Extract the (x, y) coordinate from the center of the cell holding the provided text.  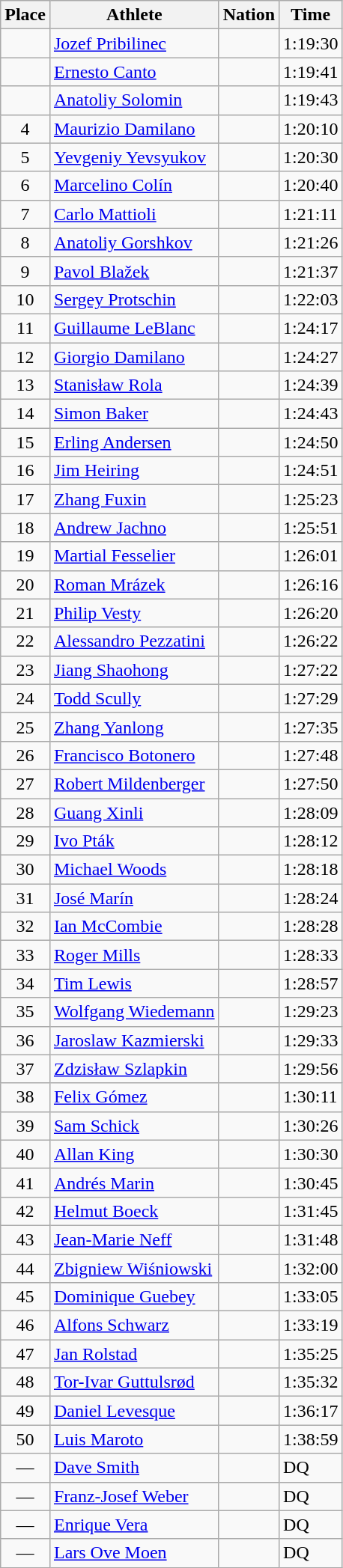
1:20:40 (311, 186)
Jaroslaw Kazmierski (134, 1040)
Ian McCombie (134, 927)
1:26:22 (311, 641)
46 (25, 1326)
23 (25, 670)
Simon Baker (134, 414)
1:27:48 (311, 755)
32 (25, 927)
Erling Andersen (134, 442)
1:33:19 (311, 1326)
Sam Schick (134, 1126)
Pavol Blažek (134, 271)
Dave Smith (134, 1468)
25 (25, 727)
Anatoliy Solomin (134, 100)
Michael Woods (134, 870)
Athlete (134, 15)
1:28:09 (311, 812)
1:24:50 (311, 442)
1:27:50 (311, 784)
Todd Scully (134, 698)
38 (25, 1097)
Ernesto Canto (134, 72)
1:28:24 (311, 898)
Jean-Marie Neff (134, 1239)
Giorgio Damilano (134, 357)
Tim Lewis (134, 983)
Roman Mrázek (134, 585)
1:28:57 (311, 983)
1:29:23 (311, 1012)
Maurizio Damilano (134, 129)
1:21:26 (311, 242)
Robert Mildenberger (134, 784)
Place (25, 15)
Dominique Guebey (134, 1297)
Jim Heiring (134, 471)
1:28:28 (311, 927)
1:30:11 (311, 1097)
1:27:29 (311, 698)
30 (25, 870)
29 (25, 841)
35 (25, 1012)
1:28:12 (311, 841)
47 (25, 1354)
Tor-Ivar Guttulsrød (134, 1382)
13 (25, 385)
Ivo Pták (134, 841)
1:27:35 (311, 727)
9 (25, 271)
Francisco Botonero (134, 755)
28 (25, 812)
1:24:17 (311, 328)
45 (25, 1297)
16 (25, 471)
1:31:48 (311, 1239)
1:20:10 (311, 129)
20 (25, 585)
Luis Maroto (134, 1439)
Roger Mills (134, 955)
26 (25, 755)
7 (25, 214)
33 (25, 955)
1:21:11 (311, 214)
1:26:16 (311, 585)
Alessandro Pezzatini (134, 641)
Jozef Pribilinec (134, 43)
19 (25, 556)
27 (25, 784)
41 (25, 1183)
Zhang Yanlong (134, 727)
22 (25, 641)
Nation (249, 15)
44 (25, 1269)
Alfons Schwarz (134, 1326)
1:30:26 (311, 1126)
Yevgeniy Yevsyukov (134, 157)
24 (25, 698)
1:20:30 (311, 157)
1:19:43 (311, 100)
49 (25, 1411)
31 (25, 898)
1:19:30 (311, 43)
Felix Gómez (134, 1097)
1:33:05 (311, 1297)
Anatoliy Gorshkov (134, 242)
Carlo Mattioli (134, 214)
1:27:22 (311, 670)
1:38:59 (311, 1439)
Philip Vesty (134, 613)
1:28:33 (311, 955)
42 (25, 1211)
Zbigniew Wiśniowski (134, 1269)
Zdzisław Szlapkin (134, 1069)
1:21:37 (311, 271)
1:35:25 (311, 1354)
Martial Fesselier (134, 556)
Zhang Fuxin (134, 499)
Daniel Levesque (134, 1411)
Jan Rolstad (134, 1354)
36 (25, 1040)
34 (25, 983)
Wolfgang Wiedemann (134, 1012)
Enrique Vera (134, 1525)
18 (25, 528)
1:24:27 (311, 357)
37 (25, 1069)
Helmut Boeck (134, 1211)
17 (25, 499)
Andrés Marin (134, 1183)
5 (25, 157)
1:29:56 (311, 1069)
1:22:03 (311, 299)
50 (25, 1439)
39 (25, 1126)
8 (25, 242)
12 (25, 357)
Andrew Jachno (134, 528)
40 (25, 1154)
43 (25, 1239)
15 (25, 442)
Guang Xinli (134, 812)
21 (25, 613)
Allan King (134, 1154)
1:24:39 (311, 385)
1:31:45 (311, 1211)
1:32:00 (311, 1269)
6 (25, 186)
1:24:43 (311, 414)
Lars Ove Moen (134, 1553)
Sergey Protschin (134, 299)
Jiang Shaohong (134, 670)
José Marín (134, 898)
1:36:17 (311, 1411)
1:29:33 (311, 1040)
Stanisław Rola (134, 385)
1:30:45 (311, 1183)
1:19:41 (311, 72)
1:25:23 (311, 499)
Time (311, 15)
1:25:51 (311, 528)
1:26:20 (311, 613)
Marcelino Colín (134, 186)
1:30:30 (311, 1154)
48 (25, 1382)
4 (25, 129)
1:26:01 (311, 556)
10 (25, 299)
14 (25, 414)
Guillaume LeBlanc (134, 328)
1:24:51 (311, 471)
1:28:18 (311, 870)
11 (25, 328)
Franz-Josef Weber (134, 1496)
1:35:32 (311, 1382)
